For the text-containing cell, return its midpoint in [x, y] coordinate format. 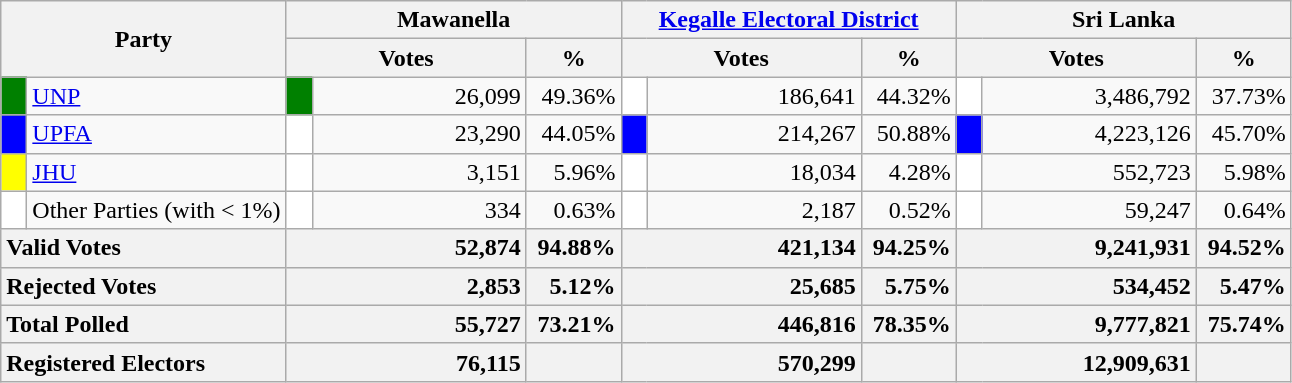
5.12% [574, 286]
9,777,821 [1076, 324]
Total Polled [144, 324]
3,151 [419, 172]
25,685 [741, 286]
94.52% [1244, 248]
0.52% [908, 210]
2,853 [406, 286]
73.21% [574, 324]
Registered Electors [144, 362]
9,241,931 [1076, 248]
Party [144, 39]
552,723 [1089, 172]
UNP [156, 96]
26,099 [419, 96]
45.70% [1244, 134]
94.88% [574, 248]
534,452 [1076, 286]
570,299 [741, 362]
50.88% [908, 134]
59,247 [1089, 210]
JHU [156, 172]
44.05% [574, 134]
52,874 [406, 248]
Kegalle Electoral District [788, 20]
49.36% [574, 96]
44.32% [908, 96]
75.74% [1244, 324]
186,641 [754, 96]
Sri Lanka [1124, 20]
5.75% [908, 286]
4,223,126 [1089, 134]
Valid Votes [144, 248]
78.35% [908, 324]
214,267 [754, 134]
18,034 [754, 172]
3,486,792 [1089, 96]
4.28% [908, 172]
0.63% [574, 210]
Other Parties (with < 1%) [156, 210]
12,909,631 [1076, 362]
5.96% [574, 172]
37.73% [1244, 96]
Mawanella [454, 20]
5.47% [1244, 286]
94.25% [908, 248]
446,816 [741, 324]
0.64% [1244, 210]
334 [419, 210]
55,727 [406, 324]
5.98% [1244, 172]
UPFA [156, 134]
23,290 [419, 134]
2,187 [754, 210]
76,115 [406, 362]
Rejected Votes [144, 286]
421,134 [741, 248]
